Scan for the cell matching the given text and deliver its [X, Y] coordinate at center. 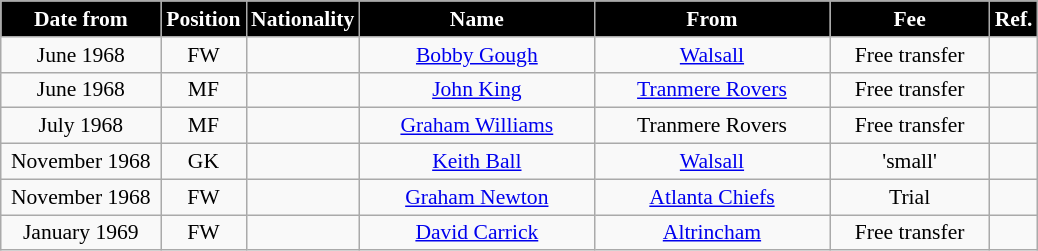
Nationality [302, 19]
David Carrick [476, 233]
John King [476, 90]
July 1968 [81, 126]
Altrincham [712, 233]
January 1969 [81, 233]
Atlanta Chiefs [712, 197]
Trial [910, 197]
Position [204, 19]
Graham Williams [476, 126]
Date from [81, 19]
Keith Ball [476, 162]
Fee [910, 19]
Name [476, 19]
Bobby Gough [476, 55]
Graham Newton [476, 197]
'small' [910, 162]
GK [204, 162]
From [712, 19]
Ref. [1014, 19]
